Output the [X, Y] coordinate of the center of the cell containing the given text.  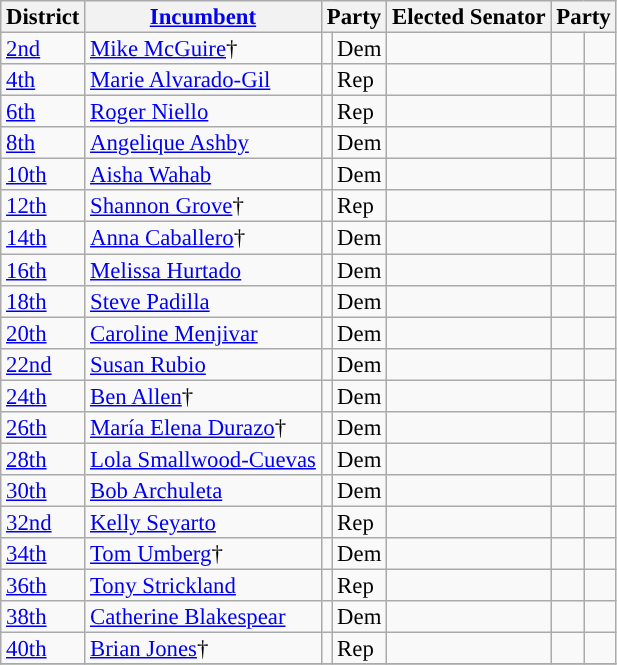
Marie Alvarado-Gil [203, 80]
Ben Allen† [203, 396]
14th [43, 238]
Caroline Menjivar [203, 333]
Angelique Ashby [203, 143]
20th [43, 333]
Lola Smallwood-Cuevas [203, 459]
Kelly Seyarto [203, 522]
Roger Niello [203, 112]
Catherine Blakespear [203, 617]
María Elena Durazo† [203, 428]
26th [43, 428]
40th [43, 649]
28th [43, 459]
Tom Umberg† [203, 554]
6th [43, 112]
34th [43, 554]
Shannon Grove† [203, 206]
Anna Caballero† [203, 238]
Brian Jones† [203, 649]
Melissa Hurtado [203, 270]
30th [43, 491]
Incumbent [203, 17]
Steve Padilla [203, 301]
Bob Archuleta [203, 491]
Mike McGuire† [203, 49]
Tony Strickland [203, 586]
22nd [43, 364]
Elected Senator [469, 17]
12th [43, 206]
Susan Rubio [203, 364]
8th [43, 143]
2nd [43, 49]
District [43, 17]
10th [43, 175]
32nd [43, 522]
4th [43, 80]
Aisha Wahab [203, 175]
16th [43, 270]
24th [43, 396]
36th [43, 586]
38th [43, 617]
18th [43, 301]
